Return the [X, Y] coordinate for the center point of the cell that contains the specified text.  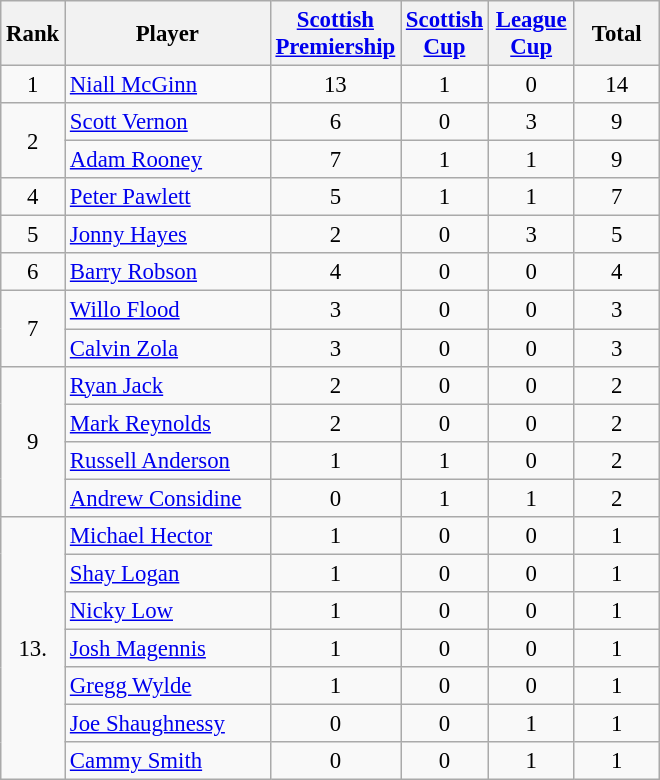
League Cup [531, 34]
Russell Anderson [168, 460]
13. [33, 648]
Shay Logan [168, 573]
Mark Reynolds [168, 423]
Gregg Wylde [168, 686]
Total [617, 34]
Josh Magennis [168, 648]
Michael Hector [168, 536]
Calvin Zola [168, 348]
Peter Pawlett [168, 197]
Ryan Jack [168, 385]
Barry Robson [168, 273]
Cammy Smith [168, 761]
Joe Shaughnessy [168, 724]
Jonny Hayes [168, 235]
Willo Flood [168, 310]
Scottish Premiership [335, 34]
Niall McGinn [168, 85]
Nicky Low [168, 611]
Scottish Cup [445, 34]
Player [168, 34]
14 [617, 85]
Rank [33, 34]
Adam Rooney [168, 160]
13 [335, 85]
Scott Vernon [168, 122]
Andrew Considine [168, 498]
